Search for the cell housing the specified text and yield its [x, y] center coordinate. 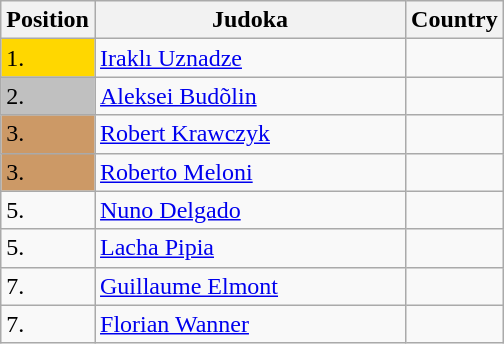
1. [48, 58]
2. [48, 96]
Nuno Delgado [250, 210]
Country [455, 20]
Roberto Meloni [250, 172]
Judoka [250, 20]
Aleksei Budõlin [250, 96]
Lacha Pipia [250, 248]
Iraklı Uznadze [250, 58]
Position [48, 20]
Florian Wanner [250, 324]
Robert Krawczyk [250, 134]
Guillaume Elmont [250, 286]
